Determine the [x, y] coordinate at the center of the cell enclosing the given text.  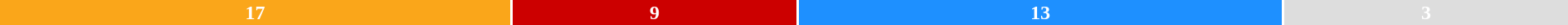
3 [1426, 12]
17 [256, 12]
9 [655, 12]
13 [1040, 12]
